Capture the cell that displays the provided text and extract its (X, Y) central coordinate. 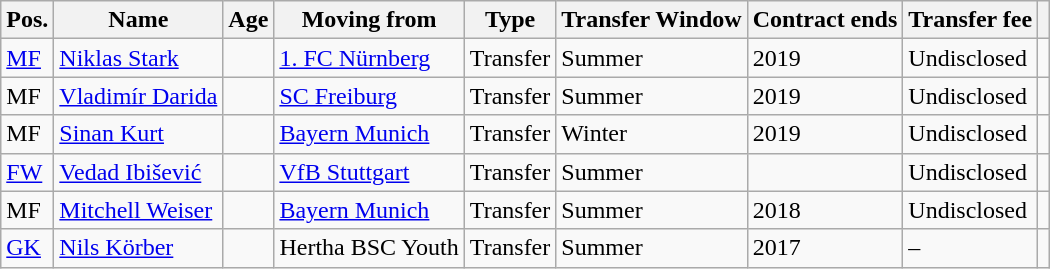
Type (510, 20)
FW (28, 172)
Hertha BSC Youth (369, 248)
Sinan Kurt (138, 134)
Contract ends (825, 20)
2018 (825, 210)
Age (248, 20)
Nils Körber (138, 248)
Pos. (28, 20)
Niklas Stark (138, 58)
VfB Stuttgart (369, 172)
Vedad Ibišević (138, 172)
Transfer Window (652, 20)
Vladimír Darida (138, 96)
Name (138, 20)
Transfer fee (970, 20)
Mitchell Weiser (138, 210)
Moving from (369, 20)
GK (28, 248)
– (970, 248)
2017 (825, 248)
SC Freiburg (369, 96)
1. FC Nürnberg (369, 58)
Winter (652, 134)
